Scan for the cell matching the given text and deliver its (X, Y) coordinate at center. 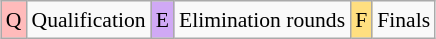
F (361, 20)
Finals (404, 20)
E (162, 20)
Elimination rounds (262, 20)
Q (14, 20)
Qualification (89, 20)
